Identify which cell holds the provided text, then report its (X, Y) central coordinate. 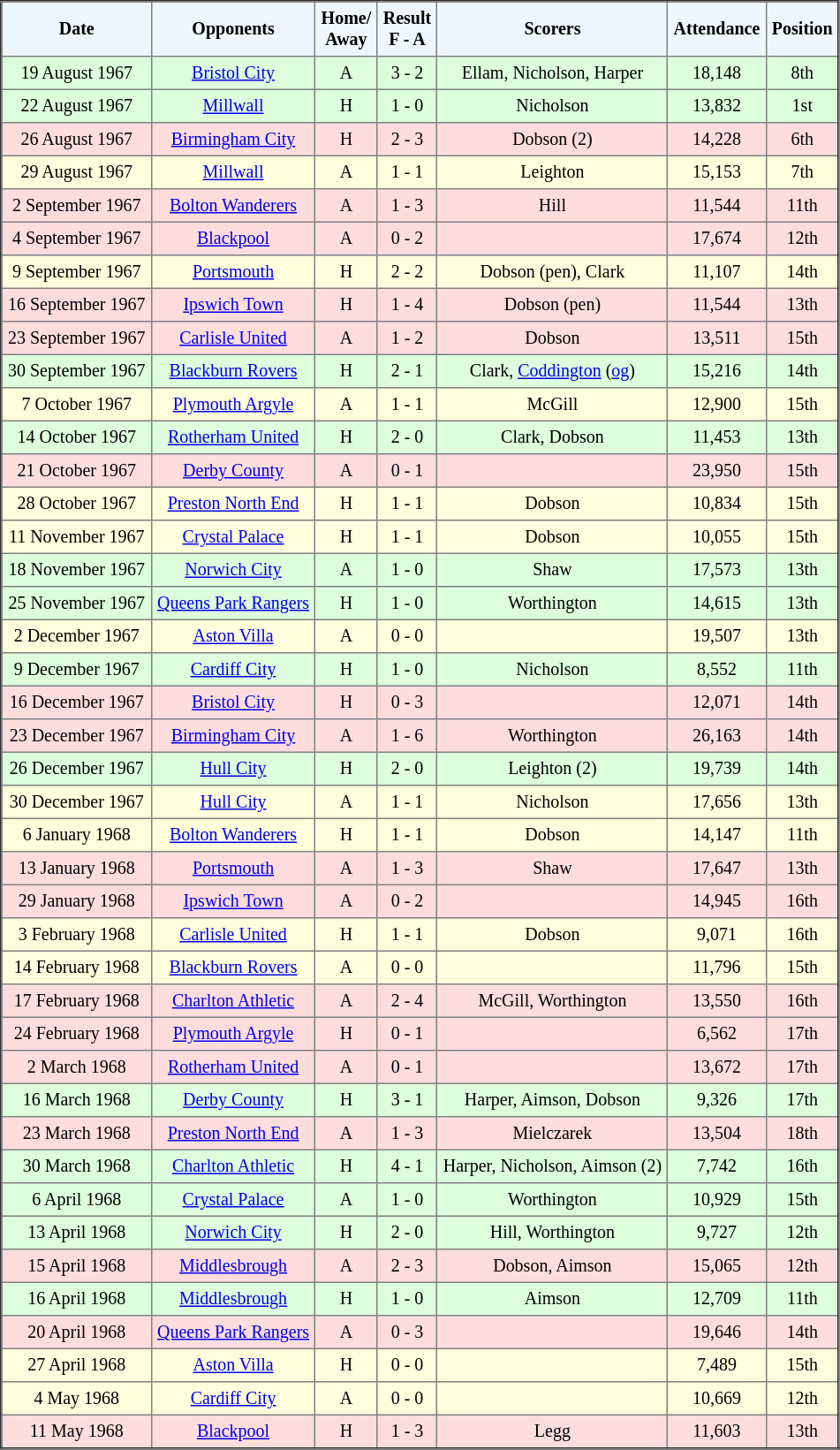
23 September 1967 (77, 338)
9 December 1967 (77, 670)
Harper, Nicholson, Aimson (2) (553, 1166)
13 April 1968 (77, 1233)
Mielczarek (553, 1134)
19,507 (717, 636)
16 March 1968 (77, 1100)
Dobson, Aimson (553, 1266)
19 August 1967 (77, 73)
Clark, Coddington (og) (553, 371)
11,603 (717, 1431)
13 January 1968 (77, 869)
6,562 (717, 1034)
8th (802, 73)
25 November 1967 (77, 604)
15 April 1968 (77, 1266)
4 September 1967 (77, 239)
16 April 1968 (77, 1299)
Home/Away (346, 29)
6 January 1968 (77, 835)
14 October 1967 (77, 437)
6 April 1968 (77, 1200)
11 November 1967 (77, 537)
13,504 (717, 1134)
28 October 1967 (77, 504)
11,796 (717, 968)
2 March 1968 (77, 1067)
McGill (553, 405)
19,739 (717, 769)
4 - 1 (407, 1166)
8,552 (717, 670)
1 - 6 (407, 736)
10,669 (717, 1399)
3 February 1968 (77, 935)
3 - 1 (407, 1100)
Aimson (553, 1299)
2 - 2 (407, 272)
26,163 (717, 736)
13,511 (717, 338)
26 December 1967 (77, 769)
14,945 (717, 901)
7 October 1967 (77, 405)
21 October 1967 (77, 471)
23 December 1967 (77, 736)
Hill, Worthington (553, 1233)
10,055 (717, 537)
12,900 (717, 405)
29 August 1967 (77, 172)
4 May 1968 (77, 1399)
10,929 (717, 1200)
16 September 1967 (77, 305)
Clark, Dobson (553, 437)
15,153 (717, 172)
23,950 (717, 471)
18 November 1967 (77, 570)
11,107 (717, 272)
2 - 1 (407, 371)
6th (802, 140)
7,489 (717, 1365)
Dobson (pen) (553, 305)
15,216 (717, 371)
10,834 (717, 504)
ResultF - A (407, 29)
13,550 (717, 1001)
14,147 (717, 835)
7,742 (717, 1166)
17 February 1968 (77, 1001)
17,647 (717, 869)
19,646 (717, 1332)
12,071 (717, 702)
Attendance (717, 29)
30 September 1967 (77, 371)
2 December 1967 (77, 636)
9,727 (717, 1233)
1st (802, 106)
7th (802, 172)
9,071 (717, 935)
26 August 1967 (77, 140)
Leighton (2) (553, 769)
22 August 1967 (77, 106)
17,656 (717, 802)
2 - 4 (407, 1001)
14,228 (717, 140)
16 December 1967 (77, 702)
Dobson (pen), Clark (553, 272)
Position (802, 29)
29 January 1968 (77, 901)
1 - 4 (407, 305)
23 March 1968 (77, 1134)
11,453 (717, 437)
27 April 1968 (77, 1365)
13,832 (717, 106)
2 September 1967 (77, 206)
3 - 2 (407, 73)
12,709 (717, 1299)
9 September 1967 (77, 272)
11 May 1968 (77, 1431)
1 - 2 (407, 338)
30 March 1968 (77, 1166)
Scorers (553, 29)
Legg (553, 1431)
18th (802, 1134)
24 February 1968 (77, 1034)
15,065 (717, 1266)
Dobson (2) (553, 140)
17,674 (717, 239)
Opponents (233, 29)
Ellam, Nicholson, Harper (553, 73)
14,615 (717, 604)
9,326 (717, 1100)
13,672 (717, 1067)
Hill (553, 206)
Harper, Aimson, Dobson (553, 1100)
Date (77, 29)
17,573 (717, 570)
14 February 1968 (77, 968)
30 December 1967 (77, 802)
Leighton (553, 172)
18,148 (717, 73)
20 April 1968 (77, 1332)
McGill, Worthington (553, 1001)
